Scan for the cell matching the given text and deliver its (X, Y) coordinate at center. 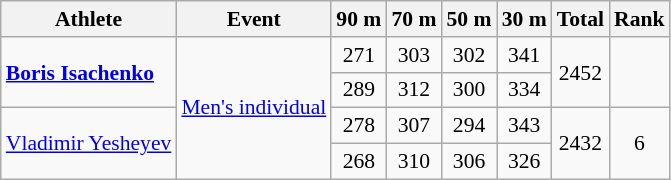
310 (414, 162)
312 (414, 90)
303 (414, 55)
289 (358, 90)
306 (468, 162)
Athlete (89, 19)
Boris Isachenko (89, 72)
50 m (468, 19)
294 (468, 126)
334 (524, 90)
Vladimir Yesheyev (89, 144)
307 (414, 126)
Rank (640, 19)
300 (468, 90)
278 (358, 126)
343 (524, 126)
302 (468, 55)
30 m (524, 19)
90 m (358, 19)
2432 (580, 144)
271 (358, 55)
6 (640, 144)
326 (524, 162)
Total (580, 19)
70 m (414, 19)
341 (524, 55)
Men's individual (254, 108)
Event (254, 19)
2452 (580, 72)
268 (358, 162)
